Output the (x, y) coordinate of the center of the cell containing the given text.  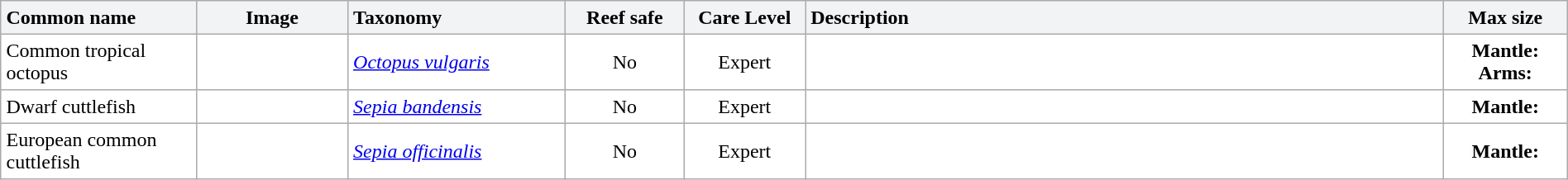
Max size (1505, 17)
Dwarf cuttlefish (99, 107)
Care Level (744, 17)
Mantle: Arms: (1505, 62)
Common name (99, 17)
Sepia officinalis (457, 151)
Image (273, 17)
Common tropical octopus (99, 62)
Reef safe (625, 17)
Taxonomy (457, 17)
European common cuttlefish (99, 151)
Description (1125, 17)
Sepia bandensis (457, 107)
Octopus vulgaris (457, 62)
